Output the [x, y] coordinate of the center of the cell containing the given text.  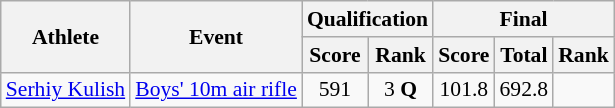
Serhiy Kulish [66, 90]
692.8 [524, 90]
101.8 [464, 90]
591 [335, 90]
Final [524, 19]
Total [524, 55]
3 Q [400, 90]
Qualification [368, 19]
Event [216, 36]
Athlete [66, 36]
Boys' 10m air rifle [216, 90]
